Return [X, Y] of the center of cell containing provided text 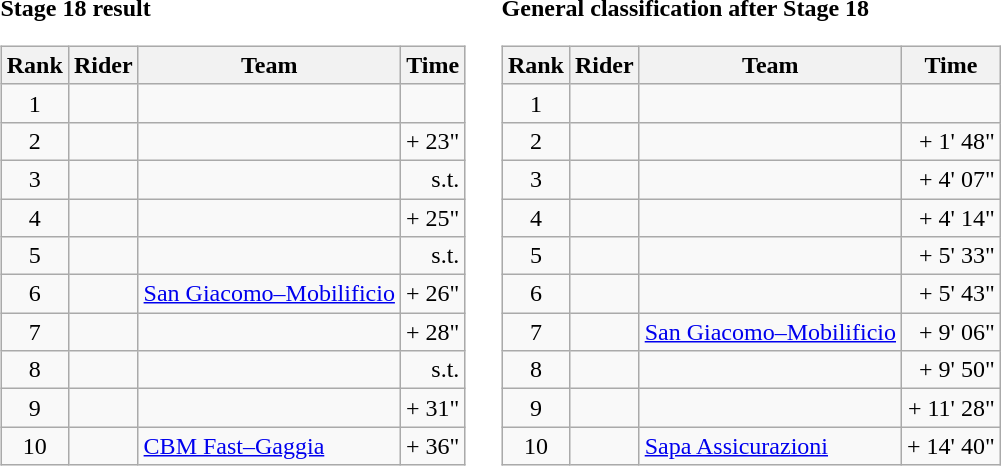
+ 14' 40" [952, 446]
+ 25" [432, 217]
+ 28" [432, 332]
+ 31" [432, 408]
Sapa Assicurazioni [770, 446]
+ 9' 50" [952, 370]
+ 5' 43" [952, 294]
+ 36" [432, 446]
CBM Fast–Gaggia [269, 446]
+ 5' 33" [952, 256]
+ 4' 07" [952, 179]
+ 23" [432, 141]
+ 4' 14" [952, 217]
+ 26" [432, 294]
+ 11' 28" [952, 408]
+ 1' 48" [952, 141]
+ 9' 06" [952, 332]
